From the cell containing the given text, extract its center point as (x, y) coordinate. 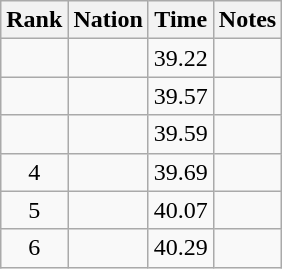
Time (180, 20)
39.69 (180, 172)
Nation (108, 20)
6 (34, 248)
39.57 (180, 96)
Notes (247, 20)
Rank (34, 20)
40.07 (180, 210)
4 (34, 172)
5 (34, 210)
39.59 (180, 134)
39.22 (180, 58)
40.29 (180, 248)
